Search for the cell housing the specified text and yield its [x, y] center coordinate. 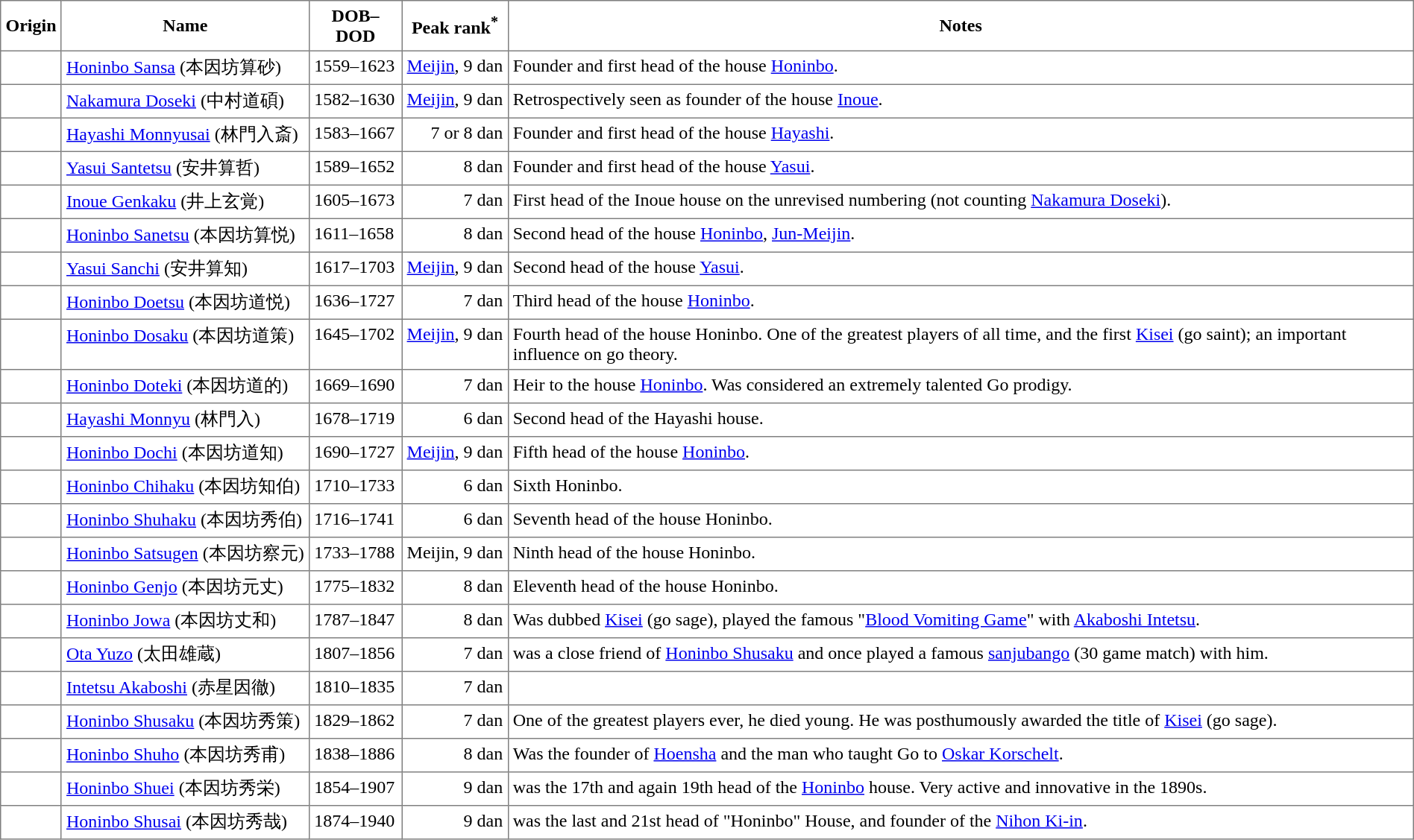
Intetsu Akaboshi (赤星因徹) [185, 689]
1582–1630 [355, 101]
Honinbo Genjo (本因坊元丈) [185, 587]
Honinbo Chihaku (本因坊知伯) [185, 487]
Nakamura Doseki (中村道碩) [185, 101]
Hayashi Monnyu (林門入) [185, 420]
Fifth head of the house Honinbo. [961, 453]
Honinbo Doteki (本因坊道的) [185, 386]
Yasui Santetsu (安井算哲) [185, 168]
Honinbo Shuho (本因坊秀甫) [185, 756]
1583–1667 [355, 134]
Honinbo Shusaku (本因坊秀策) [185, 721]
Honinbo Sansa (本因坊算砂) [185, 67]
1617–1703 [355, 268]
1690–1727 [355, 453]
Sixth Honinbo. [961, 487]
Eleventh head of the house Honinbo. [961, 587]
Peak rank* [455, 26]
Third head of the house Honinbo. [961, 303]
1605–1673 [355, 201]
Honinbo Doetsu (本因坊道悦) [185, 303]
Founder and first head of the house Yasui. [961, 168]
Ota Yuzo (太田雄蔵) [185, 654]
Founder and first head of the house Hayashi. [961, 134]
1636–1727 [355, 303]
Second head of the house Yasui. [961, 268]
Honinbo Dochi (本因坊道知) [185, 453]
1838–1886 [355, 756]
1669–1690 [355, 386]
1829–1862 [355, 721]
Ninth head of the house Honinbo. [961, 555]
1678–1719 [355, 420]
Seventh head of the house Honinbo. [961, 520]
1807–1856 [355, 654]
1611–1658 [355, 236]
1874–1940 [355, 823]
1854–1907 [355, 789]
Honinbo Shuei (本因坊秀栄) [185, 789]
DOB–DOD [355, 26]
Honinbo Shusai (本因坊秀哉) [185, 823]
1787–1847 [355, 622]
1559–1623 [355, 67]
was the last and 21st head of "Honinbo" House, and founder of the Nihon Ki-in. [961, 823]
1775–1832 [355, 587]
1589–1652 [355, 168]
was the 17th and again 19th head of the Honinbo house. Very active and innovative in the 1890s. [961, 789]
1716–1741 [355, 520]
Honinbo Satsugen (本因坊察元) [185, 555]
Founder and first head of the house Honinbo. [961, 67]
Heir to the house Honinbo. Was considered an extremely talented Go prodigy. [961, 386]
was a close friend of Honinbo Shusaku and once played a famous sanjubango (30 game match) with him. [961, 654]
Notes [961, 26]
Second head of the Hayashi house. [961, 420]
Honinbo Sanetsu (本因坊算悦) [185, 236]
Second head of the house Honinbo, Jun-Meijin. [961, 236]
Honinbo Shuhaku (本因坊秀伯) [185, 520]
1710–1733 [355, 487]
Was the founder of Hoensha and the man who taught Go to Oskar Korschelt. [961, 756]
Inoue Genkaku (井上玄覚) [185, 201]
1645–1702 [355, 344]
7 or 8 dan [455, 134]
Hayashi Monnyusai (林門入斎) [185, 134]
Retrospectively seen as founder of the house Inoue. [961, 101]
Fourth head of the house Honinbo. One of the greatest players of all time, and the first Kisei (go saint); an important influence on go theory. [961, 344]
Yasui Sanchi (安井算知) [185, 268]
First head of the Inoue house on the unrevised numbering (not counting Nakamura Doseki). [961, 201]
Name [185, 26]
Honinbo Jowa (本因坊丈和) [185, 622]
Honinbo Dosaku (本因坊道策) [185, 344]
Was dubbed Kisei (go sage), played the famous "Blood Vomiting Game" with Akaboshi Intetsu. [961, 622]
1733–1788 [355, 555]
Origin [31, 26]
1810–1835 [355, 689]
One of the greatest players ever, he died young. He was posthumously awarded the title of Kisei (go sage). [961, 721]
